Output the (x, y) coordinate of the center of the cell containing the given text.  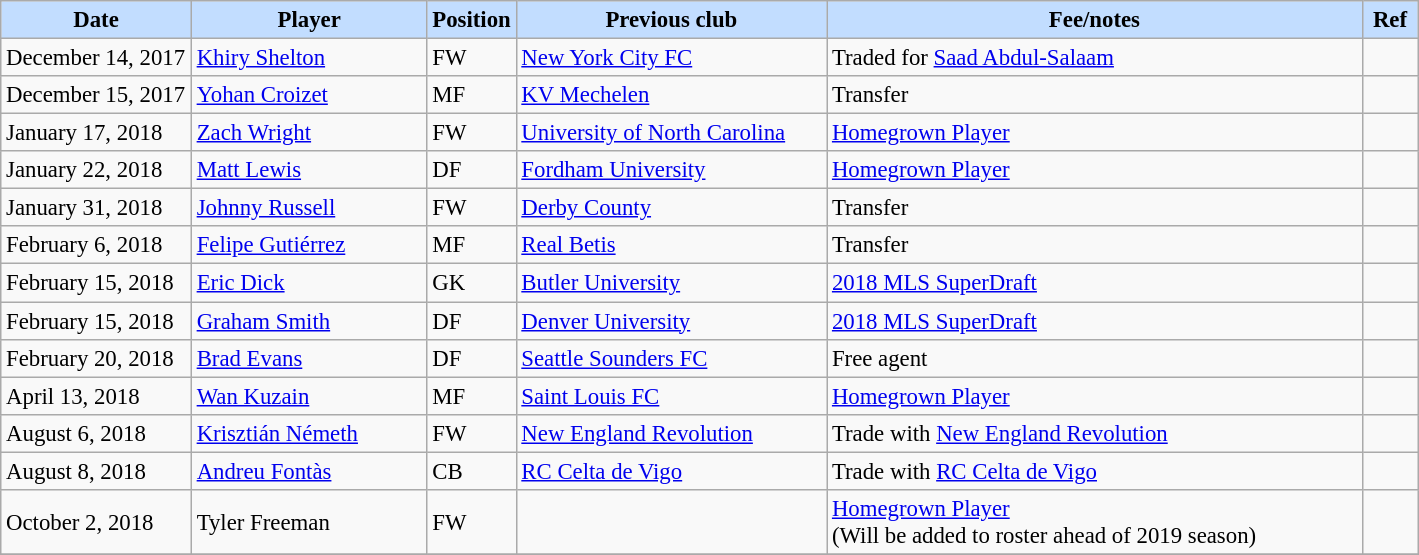
Previous club (672, 20)
Wan Kuzain (309, 396)
Khiry Shelton (309, 58)
KV Mechelen (672, 95)
Johnny Russell (309, 208)
Yohan Croizet (309, 95)
Brad Evans (309, 358)
August 8, 2018 (96, 471)
December 14, 2017 (96, 58)
New York City FC (672, 58)
Eric Dick (309, 283)
April 13, 2018 (96, 396)
Position (472, 20)
Denver University (672, 321)
Graham Smith (309, 321)
Felipe Gutiérrez (309, 245)
Saint Louis FC (672, 396)
New England Revolution (672, 433)
Free agent (1095, 358)
Andreu Fontàs (309, 471)
February 6, 2018 (96, 245)
Ref (1390, 20)
Derby County (672, 208)
Zach Wright (309, 133)
Krisztián Németh (309, 433)
GK (472, 283)
Butler University (672, 283)
Fee/notes (1095, 20)
CB (472, 471)
University of North Carolina (672, 133)
Trade with New England Revolution (1095, 433)
October 2, 2018 (96, 522)
August 6, 2018 (96, 433)
RC Celta de Vigo (672, 471)
Trade with RC Celta de Vigo (1095, 471)
January 31, 2018 (96, 208)
Seattle Sounders FC (672, 358)
Real Betis (672, 245)
Date (96, 20)
January 17, 2018 (96, 133)
Tyler Freeman (309, 522)
January 22, 2018 (96, 170)
February 20, 2018 (96, 358)
Homegrown Player(Will be added to roster ahead of 2019 season) (1095, 522)
Matt Lewis (309, 170)
Traded for Saad Abdul-Salaam (1095, 58)
December 15, 2017 (96, 95)
Fordham University (672, 170)
Player (309, 20)
